Return the [x, y] coordinate for the center point of the cell that contains the specified text.  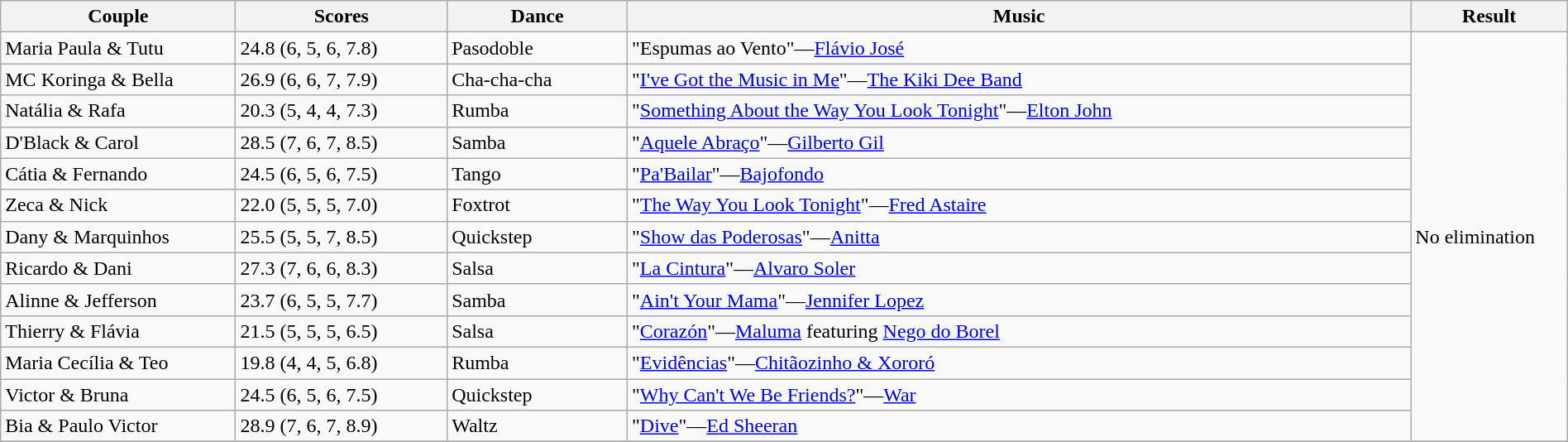
No elimination [1489, 237]
23.7 (6, 5, 5, 7.7) [342, 300]
"Evidências"—Chitãozinho & Xororó [1019, 363]
19.8 (4, 4, 5, 6.8) [342, 363]
Music [1019, 17]
Tango [538, 174]
Scores [342, 17]
"La Cintura"—Alvaro Soler [1019, 268]
"Ain't Your Mama"—Jennifer Lopez [1019, 300]
"Dive"—Ed Sheeran [1019, 426]
21.5 (5, 5, 5, 6.5) [342, 331]
"Corazón"—Maluma featuring Nego do Borel [1019, 331]
20.3 (5, 4, 4, 7.3) [342, 111]
"I've Got the Music in Me"—The Kiki Dee Band [1019, 79]
28.5 (7, 6, 7, 8.5) [342, 142]
Zeca & Nick [118, 205]
"Pa'Bailar"—Bajofondo [1019, 174]
"Something About the Way You Look Tonight"—Elton John [1019, 111]
D'Black & Carol [118, 142]
Maria Paula & Tutu [118, 48]
Bia & Paulo Victor [118, 426]
Dance [538, 17]
"Why Can't We Be Friends?"—War [1019, 395]
Dany & Marquinhos [118, 237]
22.0 (5, 5, 5, 7.0) [342, 205]
Victor & Bruna [118, 395]
Thierry & Flávia [118, 331]
24.8 (6, 5, 6, 7.8) [342, 48]
Ricardo & Dani [118, 268]
25.5 (5, 5, 7, 8.5) [342, 237]
MC Koringa & Bella [118, 79]
Cha-cha-cha [538, 79]
26.9 (6, 6, 7, 7.9) [342, 79]
Cátia & Fernando [118, 174]
Pasodoble [538, 48]
27.3 (7, 6, 6, 8.3) [342, 268]
"Aquele Abraço"—Gilberto Gil [1019, 142]
"Show das Poderosas"—Anitta [1019, 237]
Maria Cecília & Teo [118, 363]
"The Way You Look Tonight"—Fred Astaire [1019, 205]
Natália & Rafa [118, 111]
Waltz [538, 426]
"Espumas ao Vento"—Flávio José [1019, 48]
28.9 (7, 6, 7, 8.9) [342, 426]
Alinne & Jefferson [118, 300]
Foxtrot [538, 205]
Result [1489, 17]
Couple [118, 17]
